Extract the (x, y) coordinate from the center of the cell holding the provided text.  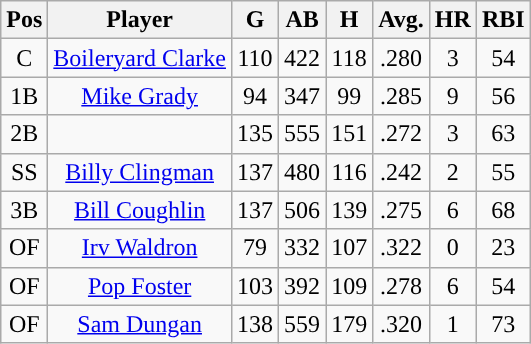
73 (503, 324)
H (350, 20)
56 (503, 96)
Irv Waldron (140, 248)
.322 (402, 248)
Pos (24, 20)
99 (350, 96)
94 (254, 96)
.278 (402, 286)
63 (503, 134)
179 (350, 324)
506 (302, 210)
1B (24, 96)
HR (452, 20)
79 (254, 248)
Avg. (402, 20)
55 (503, 172)
.242 (402, 172)
.272 (402, 134)
139 (350, 210)
23 (503, 248)
Player (140, 20)
559 (302, 324)
G (254, 20)
AB (302, 20)
422 (302, 58)
135 (254, 134)
SS (24, 172)
151 (350, 134)
107 (350, 248)
.280 (402, 58)
138 (254, 324)
332 (302, 248)
C (24, 58)
68 (503, 210)
Boileryard Clarke (140, 58)
RBI (503, 20)
480 (302, 172)
9 (452, 96)
109 (350, 286)
392 (302, 286)
555 (302, 134)
Mike Grady (140, 96)
118 (350, 58)
2 (452, 172)
.320 (402, 324)
110 (254, 58)
Pop Foster (140, 286)
116 (350, 172)
Sam Dungan (140, 324)
2B (24, 134)
347 (302, 96)
3B (24, 210)
.275 (402, 210)
1 (452, 324)
103 (254, 286)
Bill Coughlin (140, 210)
0 (452, 248)
Billy Clingman (140, 172)
.285 (402, 96)
